Detect which cell encompasses the target text, then output its (x, y) center coordinate. 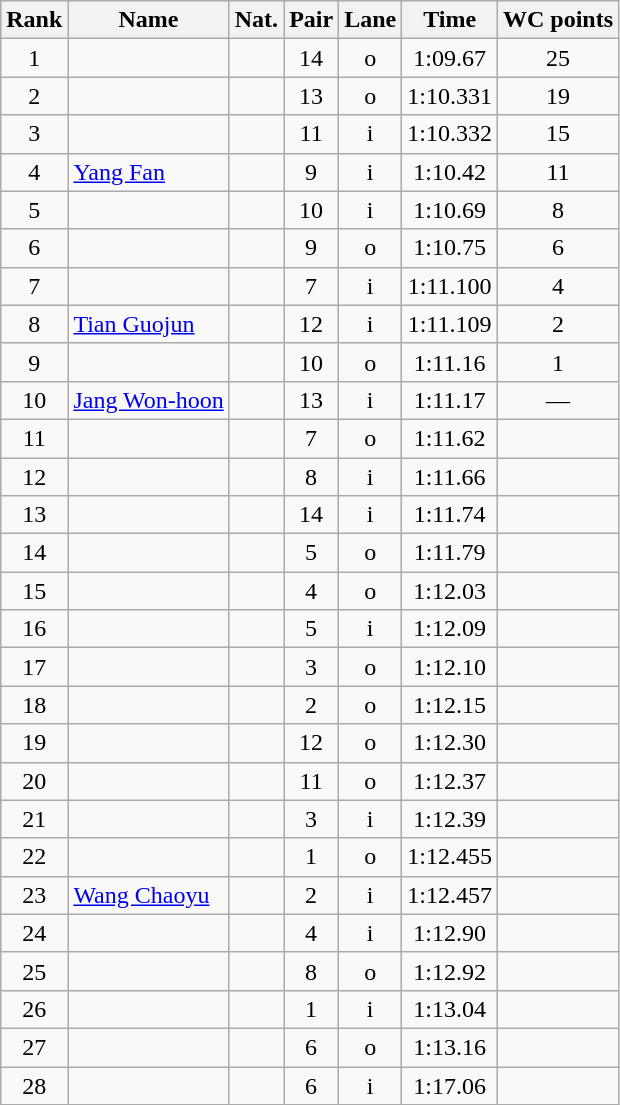
16 (34, 629)
23 (34, 895)
1:11.17 (450, 400)
1:11.79 (450, 553)
— (558, 400)
1:12.03 (450, 591)
1:10.75 (450, 248)
22 (34, 857)
Tian Guojun (148, 324)
1:12.457 (450, 895)
20 (34, 781)
1:11.66 (450, 477)
1:11.16 (450, 362)
1:17.06 (450, 1085)
Yang Fan (148, 172)
1:12.37 (450, 781)
28 (34, 1085)
Name (148, 20)
24 (34, 933)
Wang Chaoyu (148, 895)
17 (34, 667)
Nat. (256, 20)
1:11.62 (450, 438)
1:12.92 (450, 971)
1:12.30 (450, 743)
18 (34, 705)
Lane (370, 20)
27 (34, 1047)
21 (34, 819)
1:10.69 (450, 210)
1:12.39 (450, 819)
1:10.332 (450, 134)
1:11.74 (450, 515)
1:13.16 (450, 1047)
1:09.67 (450, 58)
1:12.90 (450, 933)
1:12.09 (450, 629)
1:12.455 (450, 857)
1:10.42 (450, 172)
Time (450, 20)
Jang Won-hoon (148, 400)
Rank (34, 20)
26 (34, 1009)
1:11.100 (450, 286)
Pair (312, 20)
1:13.04 (450, 1009)
WC points (558, 20)
1:12.10 (450, 667)
1:12.15 (450, 705)
1:10.331 (450, 96)
1:11.109 (450, 324)
